Locate the cell with the specified text and output its [X, Y] center coordinate. 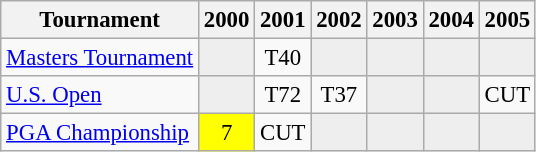
2000 [227, 20]
T72 [283, 95]
U.S. Open [100, 95]
T37 [339, 95]
7 [227, 133]
2002 [339, 20]
2005 [507, 20]
2004 [451, 20]
2003 [395, 20]
2001 [283, 20]
Masters Tournament [100, 58]
Tournament [100, 20]
PGA Championship [100, 133]
T40 [283, 58]
